Capture the cell that displays the provided text and extract its (x, y) central coordinate. 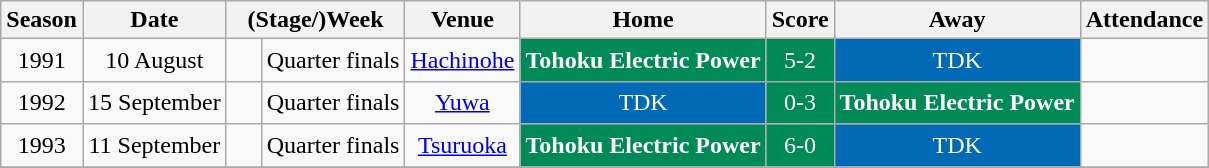
Hachinohe (462, 60)
Venue (462, 20)
0-3 (800, 102)
Season (42, 20)
Away (957, 20)
11 September (154, 146)
(Stage/)Week (316, 20)
Yuwa (462, 102)
1992 (42, 102)
Score (800, 20)
15 September (154, 102)
1993 (42, 146)
10 August (154, 60)
1991 (42, 60)
6-0 (800, 146)
Tsuruoka (462, 146)
Attendance (1144, 20)
Date (154, 20)
5-2 (800, 60)
Home (643, 20)
